Output the (X, Y) coordinate of the center of the cell containing the given text.  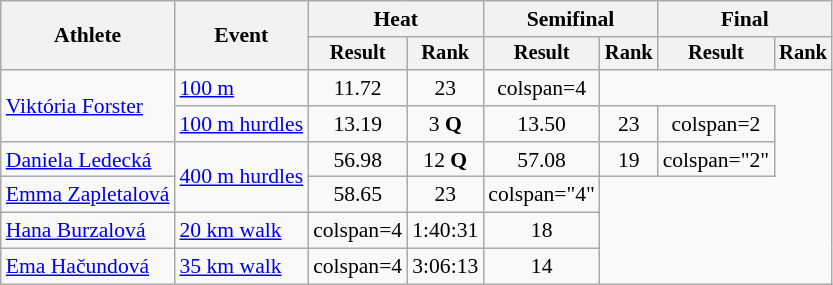
Event (242, 36)
100 m (242, 88)
11.72 (358, 88)
12 Q (445, 160)
Final (745, 19)
56.98 (358, 160)
13.19 (358, 124)
Semifinal (570, 19)
Emma Zapletalová (88, 195)
35 km walk (242, 267)
14 (542, 267)
Hana Burzalová (88, 231)
Ema Hačundová (88, 267)
18 (542, 231)
3 Q (445, 124)
13.50 (542, 124)
3:06:13 (445, 267)
Heat (396, 19)
Daniela Ledecká (88, 160)
20 km walk (242, 231)
colspan=2 (716, 124)
colspan="2" (716, 160)
400 m hurdles (242, 178)
Viktória Forster (88, 106)
Athlete (88, 36)
colspan="4" (542, 195)
58.65 (358, 195)
57.08 (542, 160)
100 m hurdles (242, 124)
1:40:31 (445, 231)
19 (629, 160)
